Return the (x, y) coordinate for the center point of the cell that contains the specified text.  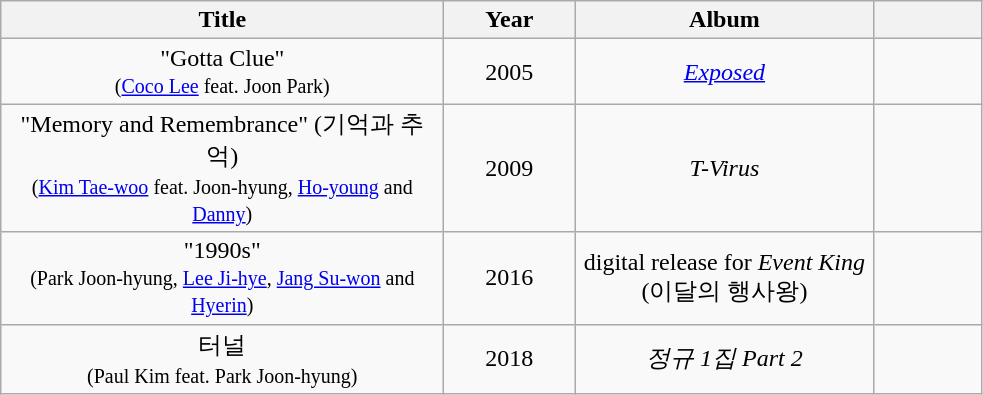
"Memory and Remembrance" (기억과 추억)(Kim Tae-woo feat. Joon-hyung, Ho-young and Danny) (222, 168)
2016 (510, 278)
"1990s"(Park Joon-hyung, Lee Ji-hye, Jang Su-won and Hyerin) (222, 278)
2018 (510, 359)
터널(Paul Kim feat. Park Joon-hyung) (222, 359)
2005 (510, 72)
T-Virus (724, 168)
"Gotta Clue"(Coco Lee feat. Joon Park) (222, 72)
2009 (510, 168)
digital release for Event King (이달의 행사왕) (724, 278)
정규 1집 Part 2 (724, 359)
Exposed (724, 72)
Title (222, 20)
Album (724, 20)
Year (510, 20)
